For the text-containing cell, return its midpoint in (X, Y) coordinate format. 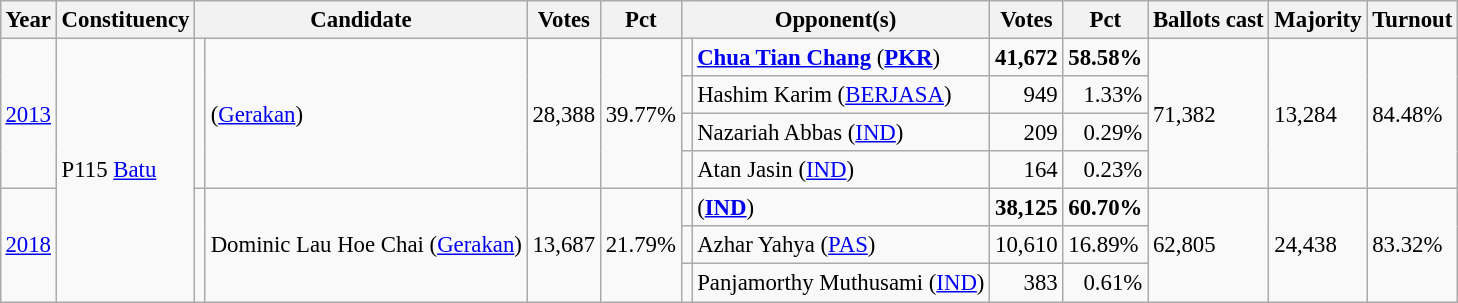
Constituency (125, 20)
13,284 (1318, 113)
2018 (28, 246)
Panjamorthy Muthusami (IND) (841, 283)
(IND) (841, 208)
2013 (28, 113)
209 (1026, 133)
62,805 (1208, 246)
24,438 (1318, 246)
10,610 (1026, 245)
(Gerakan) (366, 113)
Year (28, 20)
949 (1026, 95)
41,672 (1026, 57)
28,388 (564, 113)
Opponent(s) (835, 20)
Ballots cast (1208, 20)
Turnout (1412, 20)
84.48% (1412, 113)
383 (1026, 283)
13,687 (564, 246)
38,125 (1026, 208)
0.29% (1106, 133)
0.23% (1106, 170)
58.58% (1106, 57)
83.32% (1412, 246)
21.79% (640, 246)
Majority (1318, 20)
16.89% (1106, 245)
Azhar Yahya (PAS) (841, 245)
71,382 (1208, 113)
Atan Jasin (IND) (841, 170)
Candidate (361, 20)
P115 Batu (125, 170)
60.70% (1106, 208)
Nazariah Abbas (IND) (841, 133)
39.77% (640, 113)
Hashim Karim (BERJASA) (841, 95)
Dominic Lau Hoe Chai (Gerakan) (366, 246)
164 (1026, 170)
Chua Tian Chang (PKR) (841, 57)
1.33% (1106, 95)
0.61% (1106, 283)
